For the text-containing cell, return its midpoint in [X, Y] coordinate format. 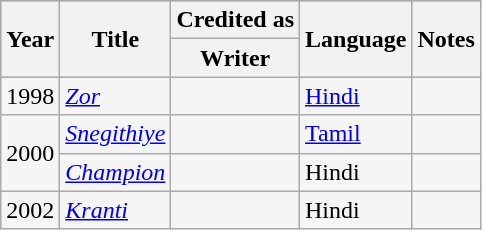
Year [30, 39]
Snegithiye [116, 134]
Zor [116, 96]
Writer [236, 58]
Language [356, 39]
Kranti [116, 210]
2002 [30, 210]
Tamil [356, 134]
1998 [30, 96]
2000 [30, 153]
Notes [446, 39]
Champion [116, 172]
Credited as [236, 20]
Title [116, 39]
